Scan for the cell matching the given text and deliver its (X, Y) coordinate at center. 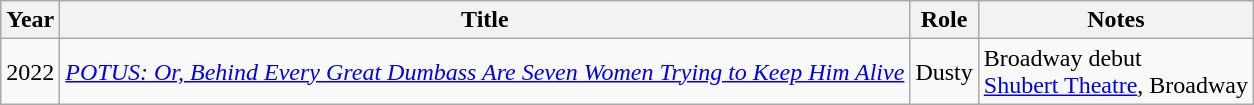
Role (944, 20)
Dusty (944, 72)
Notes (1116, 20)
POTUS: Or, Behind Every Great Dumbass Are Seven Women Trying to Keep Him Alive (485, 72)
2022 (30, 72)
Broadway debut Shubert Theatre, Broadway (1116, 72)
Title (485, 20)
Year (30, 20)
